Capture the cell that displays the provided text and extract its [X, Y] central coordinate. 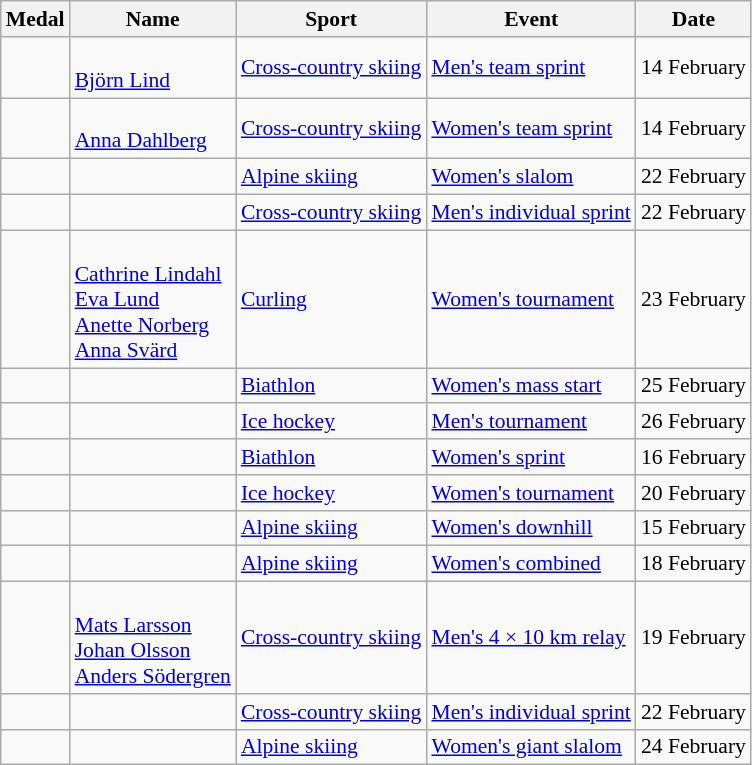
19 February [694, 638]
Women's slalom [530, 177]
Curling [332, 299]
Cathrine LindahlEva LundAnette NorbergAnna Svärd [153, 299]
Men's tournament [530, 422]
Women's giant slalom [530, 747]
23 February [694, 299]
Anna Dahlberg [153, 128]
24 February [694, 747]
Date [694, 19]
26 February [694, 422]
Sport [332, 19]
Name [153, 19]
Men's team sprint [530, 68]
Björn Lind [153, 68]
15 February [694, 528]
Women's sprint [530, 457]
Women's downhill [530, 528]
18 February [694, 564]
Women's combined [530, 564]
Medal [36, 19]
20 February [694, 493]
Women's team sprint [530, 128]
Mats LarssonJohan OlssonAnders Södergren [153, 638]
Women's mass start [530, 386]
Men's 4 × 10 km relay [530, 638]
Event [530, 19]
25 February [694, 386]
16 February [694, 457]
